Output the [x, y] coordinate of the center of the cell containing the given text.  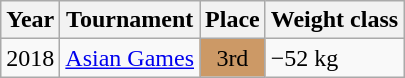
Weight class [334, 20]
3rd [233, 58]
−52 kg [334, 58]
Tournament [130, 20]
2018 [30, 58]
Year [30, 20]
Place [233, 20]
Asian Games [130, 58]
